Return [x, y] of the center of cell containing provided text 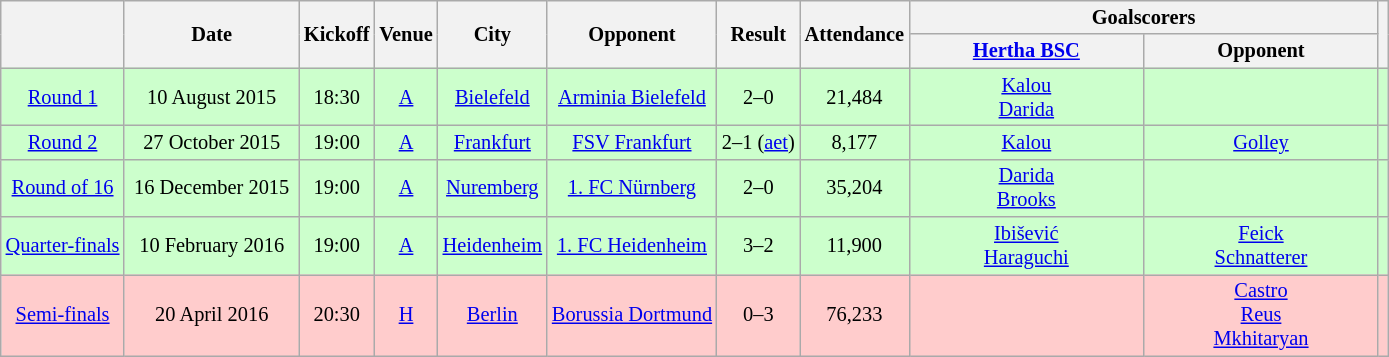
Quarter-finals [63, 246]
Feick Schnatterer [1262, 246]
Golley [1262, 142]
35,204 [854, 188]
Heidenheim [492, 246]
H [406, 315]
2–1 (aet) [758, 142]
Venue [406, 34]
Ibišević Haraguchi [1026, 246]
1. FC Heidenheim [632, 246]
City [492, 34]
20 April 2016 [212, 315]
11,900 [854, 246]
Berlin [492, 315]
76,233 [854, 315]
Attendance [854, 34]
27 October 2015 [212, 142]
Hertha BSC [1026, 51]
Frankfurt [492, 142]
Semi-finals [63, 315]
Bielefeld [492, 97]
1. FC Nürnberg [632, 188]
18:30 [336, 97]
16 December 2015 [212, 188]
Goalscorers [1144, 17]
Date [212, 34]
Round 1 [63, 97]
Kalou Darida [1026, 97]
21,484 [854, 97]
10 August 2015 [212, 97]
Castro Reus Mkhitaryan [1262, 315]
20:30 [336, 315]
Result [758, 34]
0–3 [758, 315]
Borussia Dortmund [632, 315]
Kalou [1026, 142]
Nuremberg [492, 188]
Arminia Bielefeld [632, 97]
FSV Frankfurt [632, 142]
10 February 2016 [212, 246]
Round of 16 [63, 188]
Round 2 [63, 142]
8,177 [854, 142]
Darida Brooks [1026, 188]
3–2 [758, 246]
Kickoff [336, 34]
